Return [X, Y] of the center of cell containing provided text 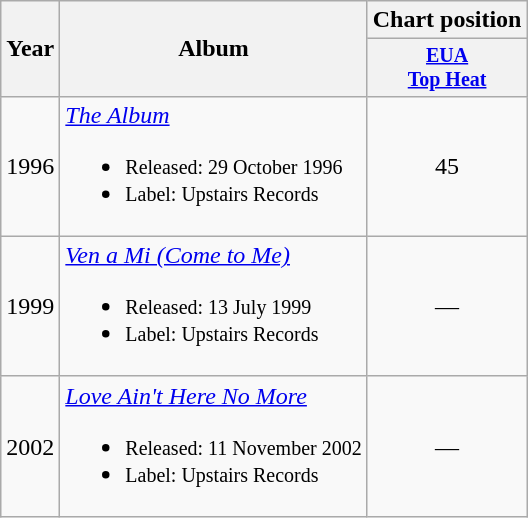
Love Ain't Here No MoreReleased: 11 November 2002Label: Upstairs Records [214, 446]
1996 [30, 166]
EUATop Heat [447, 68]
Album [214, 49]
2002 [30, 446]
45 [447, 166]
Year [30, 49]
Chart position [447, 20]
Ven a Mi (Come to Me)Released: 13 July 1999Label: Upstairs Records [214, 306]
The AlbumReleased: 29 October 1996Label: Upstairs Records [214, 166]
1999 [30, 306]
